Return (x, y) of the center of cell containing provided text 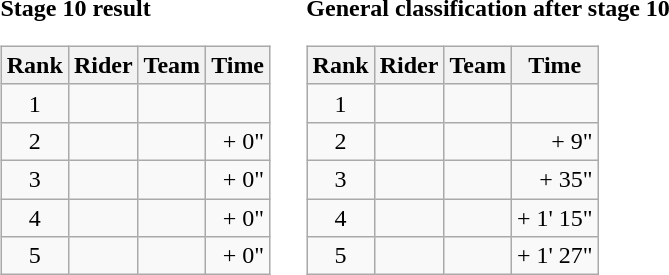
+ 1' 27" (554, 256)
+ 9" (554, 141)
+ 1' 15" (554, 217)
+ 35" (554, 179)
